Capture the cell that displays the provided text and extract its (x, y) central coordinate. 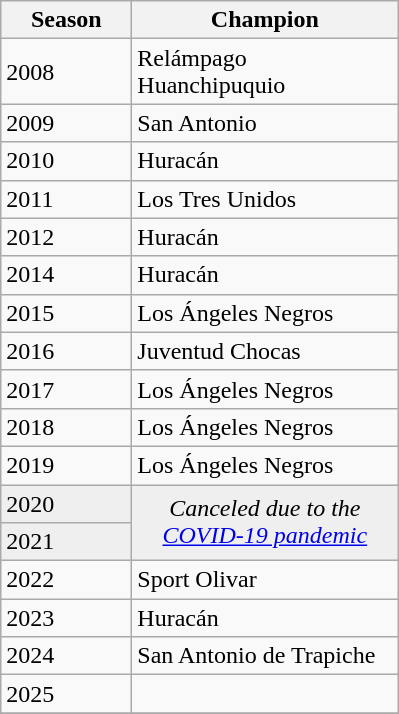
2012 (66, 237)
2011 (66, 199)
2017 (66, 389)
Canceled due to the COVID-19 pandemic (265, 522)
Sport Olivar (265, 580)
2025 (66, 694)
2014 (66, 275)
San Antonio (265, 123)
2009 (66, 123)
Relámpago Huanchipuquio (265, 72)
2018 (66, 427)
2019 (66, 465)
2024 (66, 656)
2016 (66, 351)
San Antonio de Trapiche (265, 656)
2021 (66, 542)
Juventud Chocas (265, 351)
2022 (66, 580)
2015 (66, 313)
2010 (66, 161)
2020 (66, 503)
2008 (66, 72)
2023 (66, 618)
Champion (265, 20)
Los Tres Unidos (265, 199)
Season (66, 20)
